Return the [X, Y] coordinate for the center point of the cell that contains the specified text.  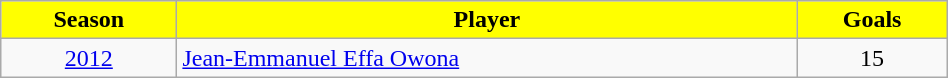
Goals [872, 20]
Season [89, 20]
15 [872, 58]
Jean-Emmanuel Effa Owona [487, 58]
Player [487, 20]
2012 [89, 58]
